Find where the given text appears and provide that cell's center as (X, Y) coordinate. 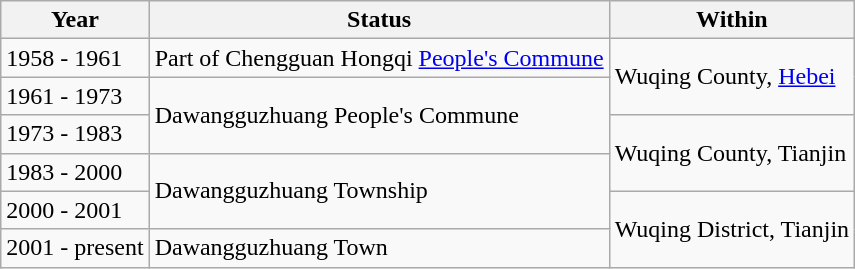
Dawangguzhuang Township (379, 191)
2000 - 2001 (75, 210)
2001 - present (75, 248)
1958 - 1961 (75, 58)
Wuqing County, Tianjin (732, 153)
Year (75, 20)
Wuqing District, Tianjin (732, 229)
Dawangguzhuang People's Commune (379, 115)
1973 - 1983 (75, 134)
Dawangguzhuang Town (379, 248)
1983 - 2000 (75, 172)
1961 - 1973 (75, 96)
Wuqing County, Hebei (732, 77)
Part of Chengguan Hongqi People's Commune (379, 58)
Within (732, 20)
Status (379, 20)
